Provide the [X, Y] coordinate of the cell's center where the given text is located.  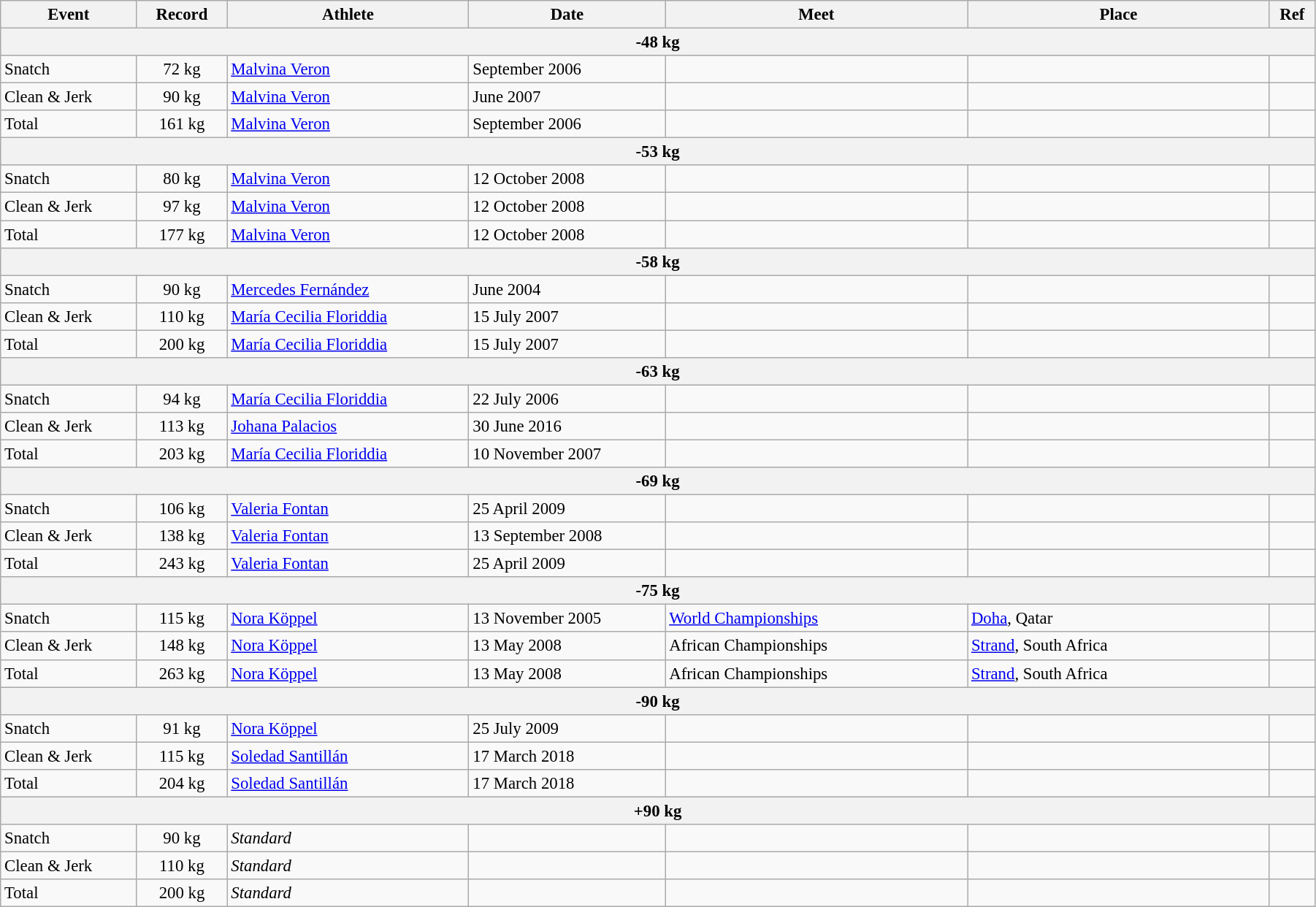
97 kg [182, 207]
Date [567, 15]
-58 kg [658, 261]
Athlete [348, 15]
25 July 2009 [567, 728]
72 kg [182, 69]
161 kg [182, 124]
Event [69, 15]
Mercedes Fernández [348, 289]
148 kg [182, 646]
-63 kg [658, 372]
-75 kg [658, 591]
10 November 2007 [567, 453]
177 kg [182, 234]
Place [1119, 15]
263 kg [182, 673]
13 September 2008 [567, 536]
94 kg [182, 399]
-69 kg [658, 481]
Doha, Qatar [1119, 619]
243 kg [182, 564]
-48 kg [658, 42]
203 kg [182, 453]
106 kg [182, 509]
13 November 2005 [567, 619]
-90 kg [658, 701]
June 2007 [567, 97]
91 kg [182, 728]
June 2004 [567, 289]
204 kg [182, 784]
Record [182, 15]
30 June 2016 [567, 426]
World Championships [816, 619]
Johana Palacios [348, 426]
138 kg [182, 536]
Meet [816, 15]
22 July 2006 [567, 399]
Ref [1292, 15]
80 kg [182, 179]
-53 kg [658, 152]
113 kg [182, 426]
+90 kg [658, 811]
